Determine the [x, y] coordinate at the center of the cell enclosing the given text.  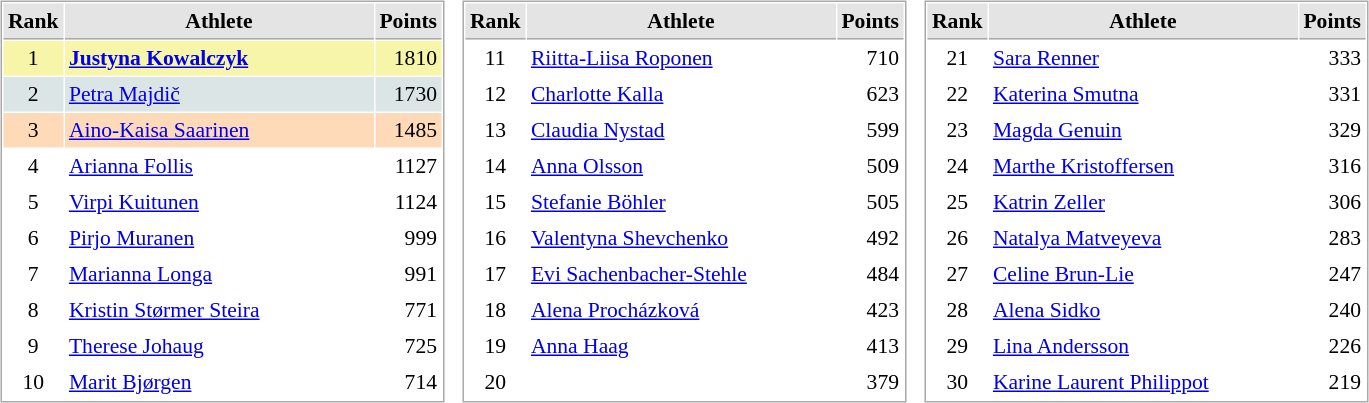
Lina Andersson [1142, 346]
247 [1332, 274]
1127 [408, 166]
1810 [408, 58]
Anna Olsson [680, 166]
Natalya Matveyeva [1142, 238]
1730 [408, 94]
3 [34, 130]
Arianna Follis [218, 166]
Kristin Størmer Steira [218, 310]
Alena Sidko [1142, 310]
Pirjo Muranen [218, 238]
21 [958, 58]
9 [34, 346]
240 [1332, 310]
333 [1332, 58]
484 [870, 274]
771 [408, 310]
Riitta-Liisa Roponen [680, 58]
Celine Brun-Lie [1142, 274]
283 [1332, 238]
15 [496, 202]
Therese Johaug [218, 346]
25 [958, 202]
492 [870, 238]
413 [870, 346]
5 [34, 202]
Valentyna Shevchenko [680, 238]
24 [958, 166]
11 [496, 58]
12 [496, 94]
22 [958, 94]
Petra Majdič [218, 94]
Charlotte Kalla [680, 94]
999 [408, 238]
329 [1332, 130]
4 [34, 166]
Justyna Kowalczyk [218, 58]
Katerina Smutna [1142, 94]
623 [870, 94]
Marit Bjørgen [218, 382]
226 [1332, 346]
379 [870, 382]
Marianna Longa [218, 274]
2 [34, 94]
18 [496, 310]
30 [958, 382]
Virpi Kuitunen [218, 202]
Marthe Kristoffersen [1142, 166]
219 [1332, 382]
306 [1332, 202]
29 [958, 346]
17 [496, 274]
Magda Genuin [1142, 130]
13 [496, 130]
Anna Haag [680, 346]
23 [958, 130]
Aino-Kaisa Saarinen [218, 130]
8 [34, 310]
725 [408, 346]
Alena Procházková [680, 310]
710 [870, 58]
505 [870, 202]
16 [496, 238]
Stefanie Böhler [680, 202]
7 [34, 274]
19 [496, 346]
1124 [408, 202]
14 [496, 166]
Evi Sachenbacher-Stehle [680, 274]
331 [1332, 94]
27 [958, 274]
Karine Laurent Philippot [1142, 382]
Sara Renner [1142, 58]
26 [958, 238]
6 [34, 238]
316 [1332, 166]
1485 [408, 130]
20 [496, 382]
991 [408, 274]
1 [34, 58]
Katrin Zeller [1142, 202]
Claudia Nystad [680, 130]
714 [408, 382]
28 [958, 310]
599 [870, 130]
423 [870, 310]
10 [34, 382]
509 [870, 166]
